For the text-containing cell, return its midpoint in [X, Y] coordinate format. 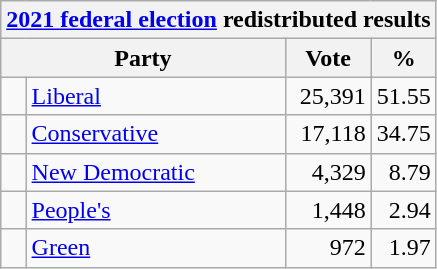
Vote [328, 58]
1.97 [404, 248]
17,118 [328, 134]
New Democratic [156, 172]
51.55 [404, 96]
8.79 [404, 172]
2021 federal election redistributed results [218, 20]
% [404, 58]
Green [156, 248]
Liberal [156, 96]
25,391 [328, 96]
34.75 [404, 134]
Party [143, 58]
2.94 [404, 210]
4,329 [328, 172]
972 [328, 248]
1,448 [328, 210]
People's [156, 210]
Conservative [156, 134]
